Determine the (x, y) coordinate at the center of the cell enclosing the given text.  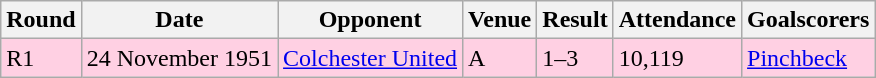
Pinchbeck (808, 58)
Attendance (677, 20)
24 November 1951 (179, 58)
Date (179, 20)
R1 (41, 58)
Opponent (370, 20)
A (500, 58)
Result (575, 20)
Goalscorers (808, 20)
1–3 (575, 58)
Colchester United (370, 58)
10,119 (677, 58)
Venue (500, 20)
Round (41, 20)
